Determine the [x, y] coordinate at the center of the cell enclosing the given text.  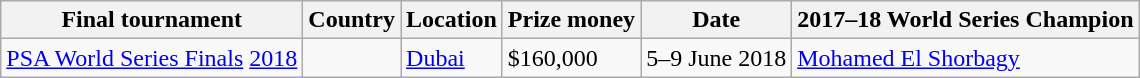
5–9 June 2018 [716, 58]
2017–18 World Series Champion [966, 20]
PSA World Series Finals 2018 [152, 58]
$160,000 [571, 58]
Mohamed El Shorbagy [966, 58]
Dubai [452, 58]
Date [716, 20]
Final tournament [152, 20]
Prize money [571, 20]
Location [452, 20]
Country [352, 20]
